From the cell containing the given text, extract its center point as (x, y) coordinate. 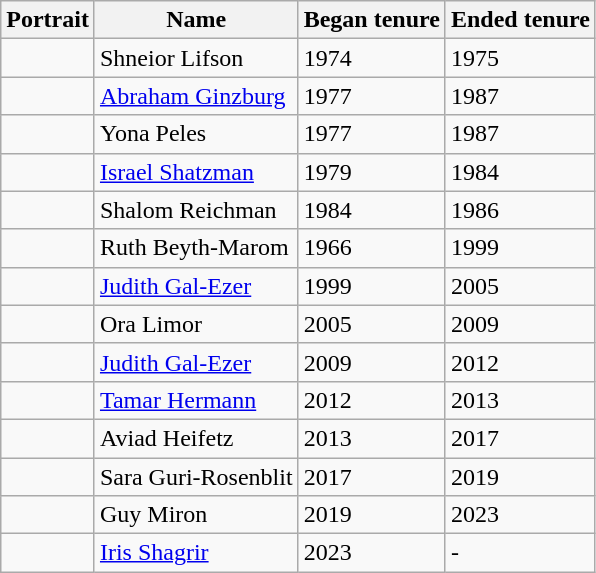
Began tenure (372, 20)
Abraham Ginzburg (196, 96)
Yona Peles (196, 134)
Iris Shagrir (196, 553)
Ora Limor (196, 324)
1979 (372, 172)
Portrait (48, 20)
1975 (520, 58)
1966 (372, 248)
Guy Miron (196, 515)
Tamar Hermann (196, 400)
Israel Shatzman (196, 172)
Sara Guri-Rosenblit (196, 477)
1986 (520, 210)
Name (196, 20)
Shneior Lifson (196, 58)
Ended tenure (520, 20)
Aviad Heifetz (196, 438)
- (520, 553)
Shalom Reichman (196, 210)
Ruth Beyth-Marom (196, 248)
1974 (372, 58)
